Search for the cell housing the specified text and yield its (x, y) center coordinate. 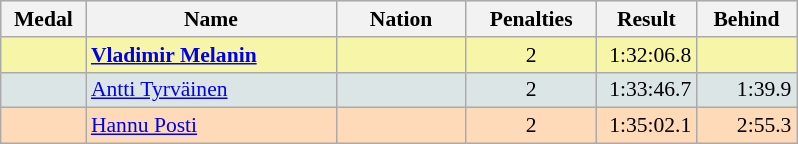
Name (211, 19)
1:35:02.1 (646, 126)
Nation (401, 19)
Vladimir Melanin (211, 55)
1:33:46.7 (646, 90)
Penalties (531, 19)
1:32:06.8 (646, 55)
Hannu Posti (211, 126)
Antti Tyrväinen (211, 90)
Behind (746, 19)
1:39.9 (746, 90)
2:55.3 (746, 126)
Medal (44, 19)
Result (646, 19)
